Detect which cell encompasses the target text, then output its (X, Y) center coordinate. 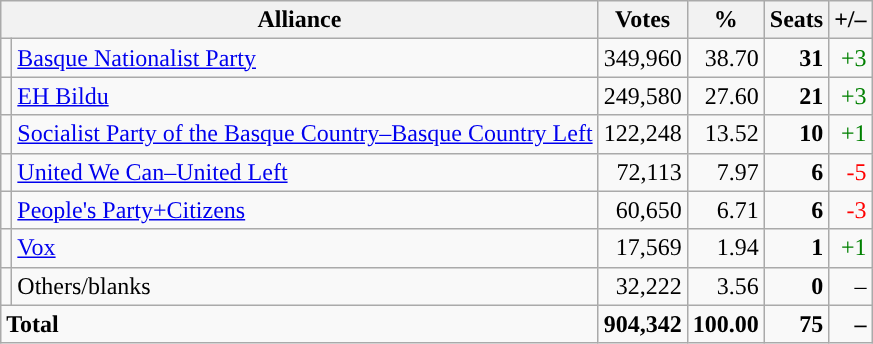
-5 (850, 172)
Basque Nationalist Party (305, 58)
Votes (642, 20)
72,113 (642, 172)
Seats (796, 20)
-3 (850, 210)
100.00 (726, 324)
349,960 (642, 58)
0 (796, 286)
21 (796, 96)
13.52 (726, 134)
People's Party+Citizens (305, 210)
904,342 (642, 324)
27.60 (726, 96)
31 (796, 58)
122,248 (642, 134)
6.71 (726, 210)
1.94 (726, 248)
+/– (850, 20)
EH Bildu (305, 96)
75 (796, 324)
38.70 (726, 58)
249,580 (642, 96)
% (726, 20)
United We Can–United Left (305, 172)
Vox (305, 248)
7.97 (726, 172)
10 (796, 134)
Alliance (300, 20)
3.56 (726, 286)
1 (796, 248)
Socialist Party of the Basque Country–Basque Country Left (305, 134)
32,222 (642, 286)
17,569 (642, 248)
60,650 (642, 210)
Total (300, 324)
Others/blanks (305, 286)
